Scan for the cell matching the given text and deliver its (X, Y) coordinate at center. 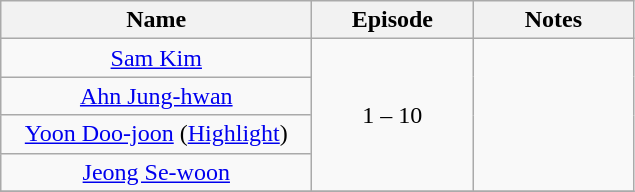
Ahn Jung-hwan (156, 96)
Yoon Doo-joon (Highlight) (156, 134)
Name (156, 20)
Jeong Se-woon (156, 172)
Sam Kim (156, 58)
1 – 10 (392, 115)
Notes (554, 20)
Episode (392, 20)
